Capture the cell that displays the provided text and extract its [X, Y] central coordinate. 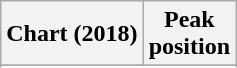
Peak position [189, 34]
Chart (2018) [72, 34]
